Locate the cell with the specified text and output its [X, Y] center coordinate. 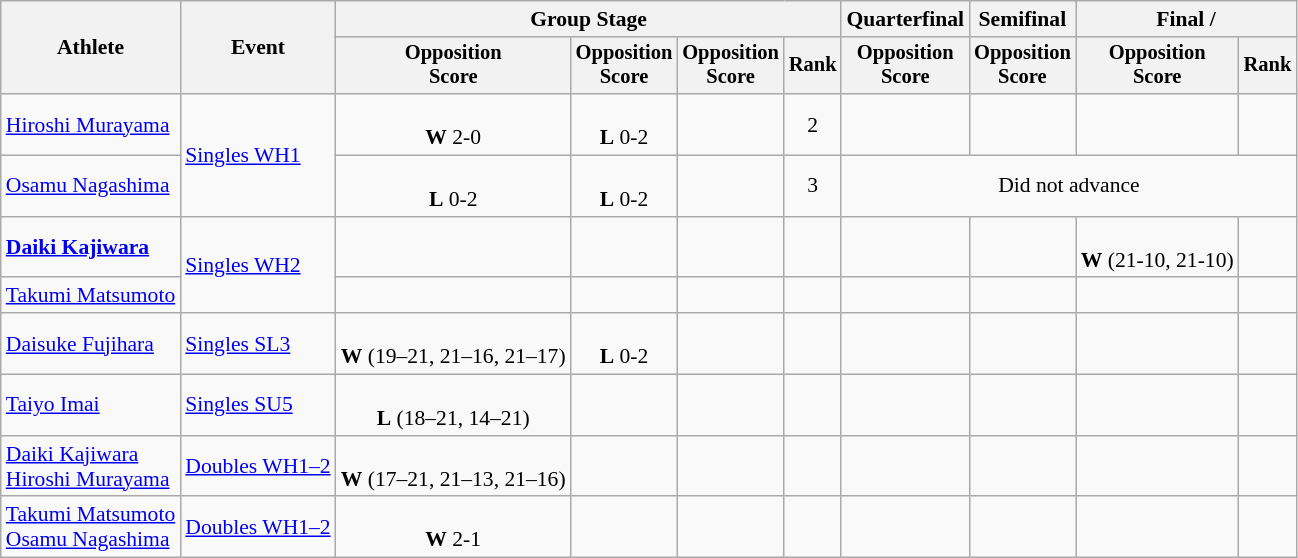
2 [813, 124]
Takumi MatsumotoOsamu Nagashima [91, 528]
Osamu Nagashima [91, 186]
Singles WH1 [258, 155]
W 2-0 [454, 124]
W (17–21, 21–13, 21–16) [454, 466]
Takumi Matsumoto [91, 296]
3 [813, 186]
Athlete [91, 48]
Event [258, 48]
Singles WH2 [258, 266]
L (18–21, 14–21) [454, 406]
Taiyo Imai [91, 406]
Daiki KajiwaraHiroshi Murayama [91, 466]
Final / [1186, 19]
Singles SU5 [258, 406]
Daisuke Fujihara [91, 344]
Quarterfinal [905, 19]
W (21-10, 21-10) [1158, 248]
Daiki Kajiwara [91, 248]
W 2-1 [454, 528]
Did not advance [1068, 186]
Singles SL3 [258, 344]
Group Stage [589, 19]
Semifinal [1022, 19]
Hiroshi Murayama [91, 124]
W (19–21, 21–16, 21–17) [454, 344]
